Pinpoint the cell where the given text exists, returning its (X, Y) midpoint coordinate. 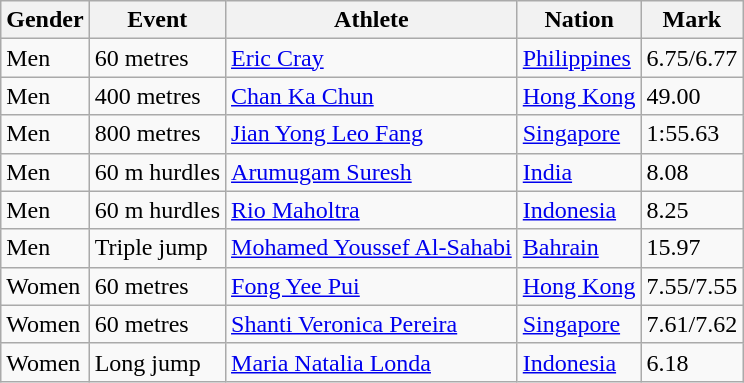
49.00 (692, 96)
Fong Yee Pui (372, 286)
Bahrain (579, 248)
8.25 (692, 210)
Shanti Veronica Pereira (372, 324)
8.08 (692, 172)
Mohamed Youssef Al-Sahabi (372, 248)
Eric Cray (372, 58)
Jian Yong Leo Fang (372, 134)
15.97 (692, 248)
Arumugam Suresh (372, 172)
Chan Ka Chun (372, 96)
Athlete (372, 20)
Rio Maholtra (372, 210)
Event (157, 20)
800 metres (157, 134)
Triple jump (157, 248)
Nation (579, 20)
7.61/7.62 (692, 324)
Mark (692, 20)
1:55.63 (692, 134)
400 metres (157, 96)
6.18 (692, 362)
6.75/6.77 (692, 58)
Gender (45, 20)
Long jump (157, 362)
India (579, 172)
Philippines (579, 58)
Maria Natalia Londa (372, 362)
7.55/7.55 (692, 286)
